Scan for the cell matching the given text and deliver its (x, y) coordinate at center. 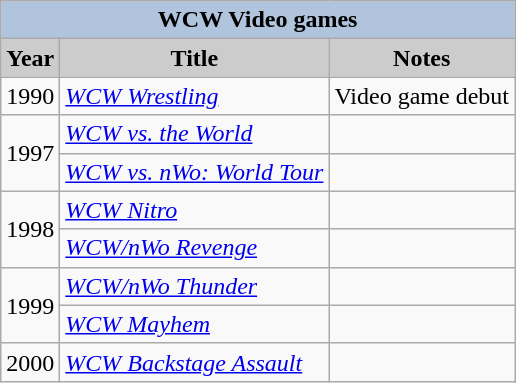
Notes (422, 58)
2000 (30, 362)
Video game debut (422, 96)
Year (30, 58)
WCW/nWo Revenge (194, 248)
WCW vs. the World (194, 134)
Title (194, 58)
1990 (30, 96)
WCW Backstage Assault (194, 362)
WCW/nWo Thunder (194, 286)
WCW Nitro (194, 210)
1998 (30, 229)
WCW Wrestling (194, 96)
1997 (30, 153)
WCW Mayhem (194, 324)
WCW vs. nWo: World Tour (194, 172)
1999 (30, 305)
WCW Video games (258, 20)
